Return (x, y) of the center of cell containing provided text 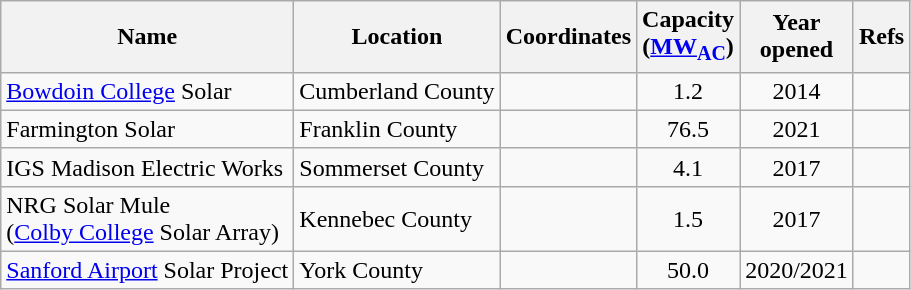
Franklin County (397, 129)
Sommerset County (397, 167)
Location (397, 36)
4.1 (688, 167)
Coordinates (568, 36)
Name (148, 36)
2021 (797, 129)
2014 (797, 91)
Capacity(MWAC) (688, 36)
2020/2021 (797, 270)
1.5 (688, 218)
Bowdoin College Solar (148, 91)
IGS Madison Electric Works (148, 167)
Refs (881, 36)
Farmington Solar (148, 129)
York County (397, 270)
NRG Solar Mule(Colby College Solar Array) (148, 218)
1.2 (688, 91)
Kennebec County (397, 218)
Cumberland County (397, 91)
50.0 (688, 270)
76.5 (688, 129)
Yearopened (797, 36)
Sanford Airport Solar Project (148, 270)
